Provide the (X, Y) coordinate of the cell's center where the given text is located.  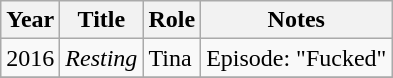
Resting (102, 58)
Role (172, 20)
Year (30, 20)
Episode: "Fucked" (296, 58)
Title (102, 20)
2016 (30, 58)
Tina (172, 58)
Notes (296, 20)
